Detect which cell encompasses the target text, then output its (x, y) center coordinate. 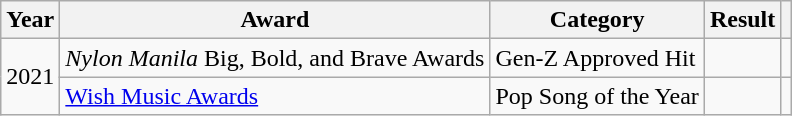
Wish Music Awards (275, 96)
Gen-Z Approved Hit (597, 58)
Result (742, 20)
2021 (30, 77)
Category (597, 20)
Pop Song of the Year (597, 96)
Year (30, 20)
Nylon Manila Big, Bold, and Brave Awards (275, 58)
Award (275, 20)
